Extract the [x, y] coordinate from the center of the cell holding the provided text.  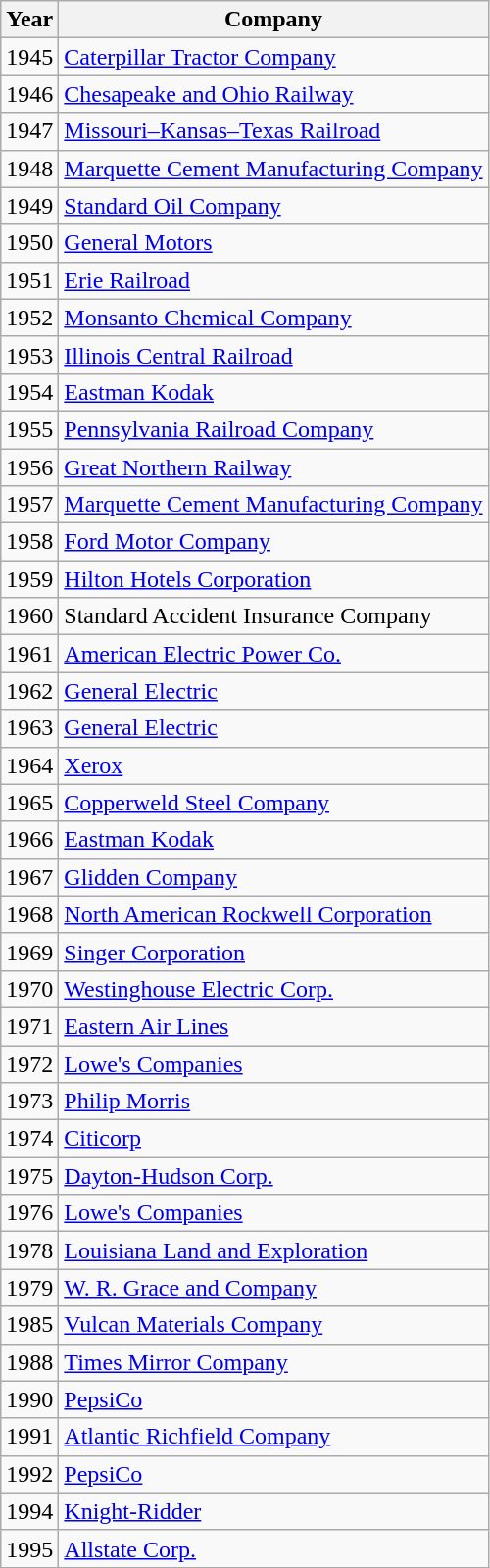
1988 [29, 1362]
Dayton-Hudson Corp. [273, 1176]
Erie Railroad [273, 280]
1961 [29, 654]
1948 [29, 169]
1949 [29, 206]
1959 [29, 579]
Eastern Air Lines [273, 1026]
Caterpillar Tractor Company [273, 57]
1952 [29, 318]
Xerox [273, 765]
1985 [29, 1325]
Vulcan Materials Company [273, 1325]
Ford Motor Company [273, 542]
Missouri–Kansas–Texas Railroad [273, 131]
1964 [29, 765]
1960 [29, 616]
1970 [29, 989]
1969 [29, 952]
Atlantic Richfield Company [273, 1437]
Citicorp [273, 1139]
1972 [29, 1063]
General Motors [273, 243]
1950 [29, 243]
1963 [29, 728]
Westinghouse Electric Corp. [273, 989]
1973 [29, 1102]
1992 [29, 1474]
1995 [29, 1548]
1953 [29, 355]
1958 [29, 542]
North American Rockwell Corporation [273, 914]
Great Northern Railway [273, 467]
Allstate Corp. [273, 1548]
Louisiana Land and Exploration [273, 1250]
1955 [29, 429]
1946 [29, 94]
Pennsylvania Railroad Company [273, 429]
1956 [29, 467]
Hilton Hotels Corporation [273, 579]
1966 [29, 840]
1957 [29, 505]
1976 [29, 1213]
Times Mirror Company [273, 1362]
Monsanto Chemical Company [273, 318]
Illinois Central Railroad [273, 355]
1954 [29, 392]
Philip Morris [273, 1102]
1962 [29, 691]
1975 [29, 1176]
1945 [29, 57]
Standard Oil Company [273, 206]
Year [29, 20]
Standard Accident Insurance Company [273, 616]
Singer Corporation [273, 952]
1994 [29, 1511]
1979 [29, 1288]
W. R. Grace and Company [273, 1288]
Glidden Company [273, 877]
American Electric Power Co. [273, 654]
Copperweld Steel Company [273, 803]
1971 [29, 1026]
1978 [29, 1250]
1991 [29, 1437]
1968 [29, 914]
Chesapeake and Ohio Railway [273, 94]
Company [273, 20]
1951 [29, 280]
Knight-Ridder [273, 1511]
1965 [29, 803]
1967 [29, 877]
1990 [29, 1399]
1974 [29, 1139]
1947 [29, 131]
